From the cell containing the given text, extract its center point as [X, Y] coordinate. 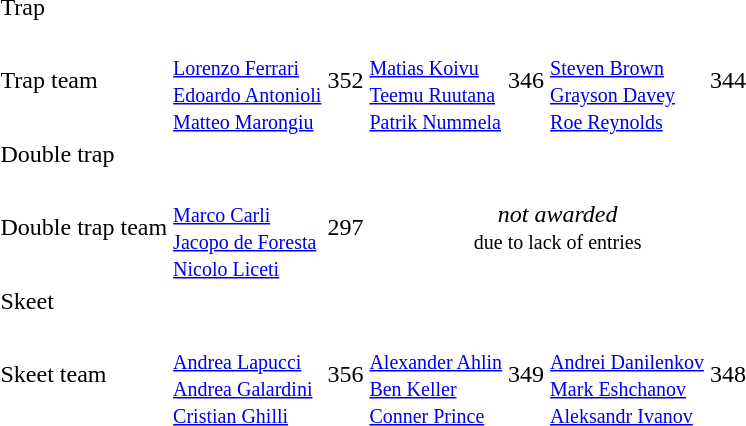
Lorenzo FerrariEdoardo AntonioliMatteo Marongiu [248, 80]
297 [346, 228]
Matias KoivuTeemu RuutanaPatrik Nummela [436, 80]
346 [526, 80]
352 [346, 80]
Steven BrownGrayson DaveyRoe Reynolds [628, 80]
Marco CarliJacopo de ForestaNicolo Liceti [248, 228]
